Capture the cell that displays the provided text and extract its [x, y] central coordinate. 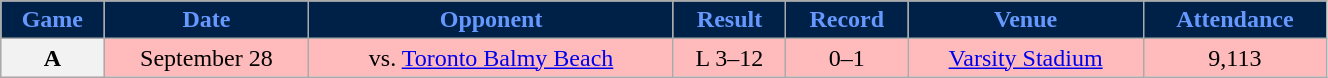
Opponent [491, 20]
A [52, 58]
0–1 [847, 58]
Varsity Stadium [1026, 58]
9,113 [1234, 58]
Game [52, 20]
L 3–12 [729, 58]
Date [206, 20]
Attendance [1234, 20]
Result [729, 20]
September 28 [206, 58]
Venue [1026, 20]
vs. Toronto Balmy Beach [491, 58]
Record [847, 20]
